Search for the cell housing the specified text and yield its (x, y) center coordinate. 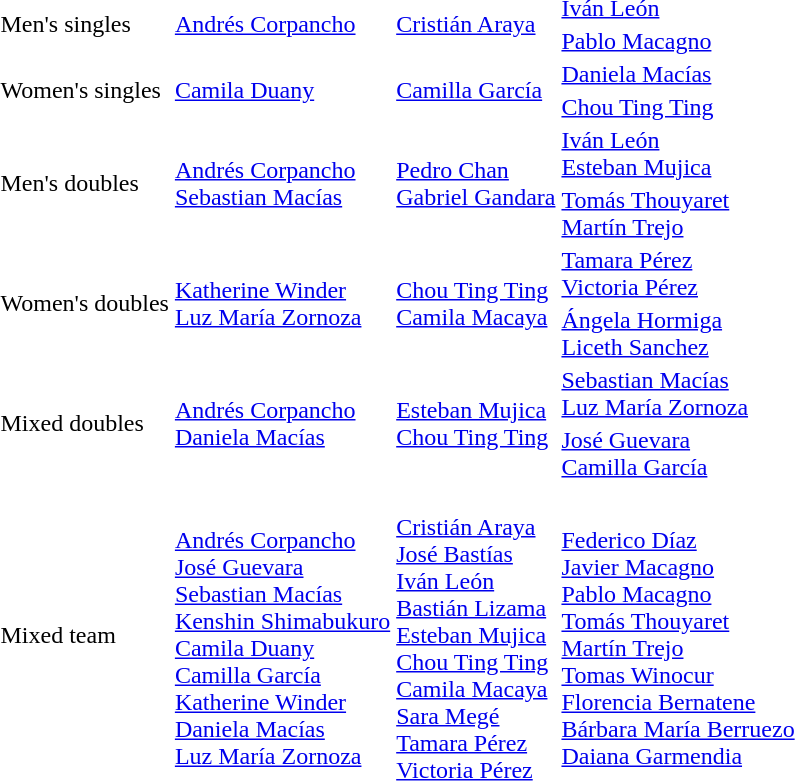
Chou Ting Ting Camila Macaya (476, 304)
Andrés Corpancho Sebastian Macías (282, 184)
Andrés Corpancho Daniela Macías (282, 424)
Pedro Chan Gabriel Gandara (476, 184)
Camilla García (476, 90)
Camila Duany (282, 90)
Katherine Winder Luz María Zornoza (282, 304)
Esteban Mujica Chou Ting Ting (476, 424)
